Extract the (X, Y) coordinate from the center of the cell holding the provided text.  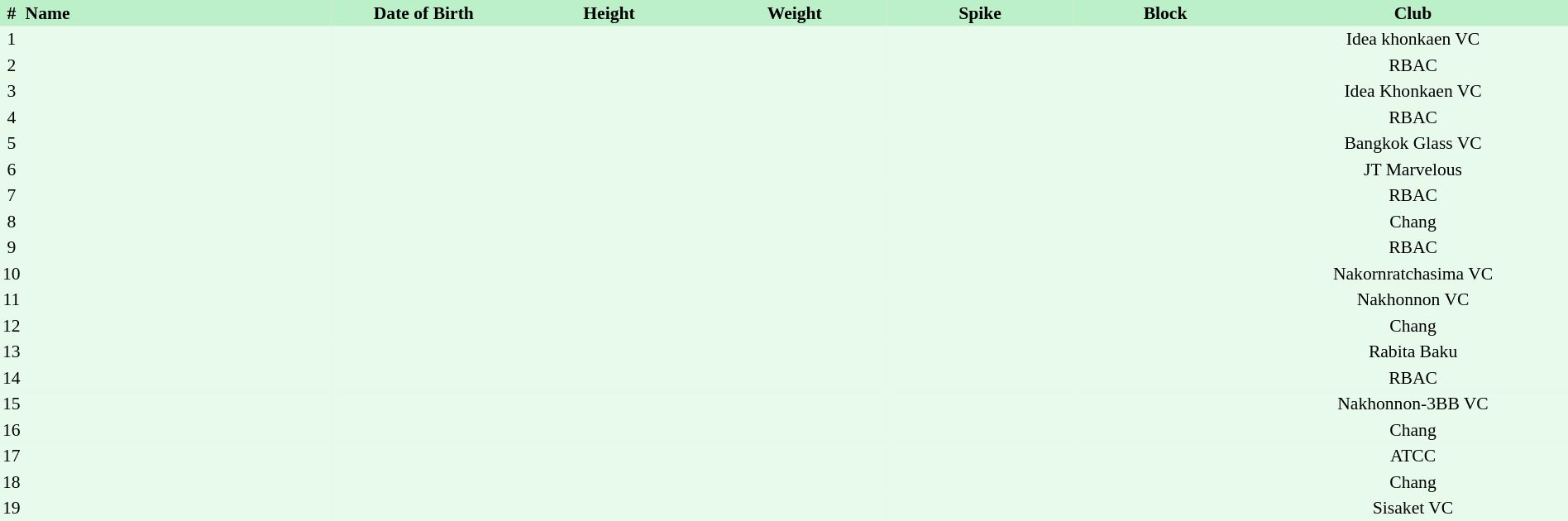
Rabita Baku (1413, 352)
15 (12, 404)
# (12, 13)
Idea Khonkaen VC (1413, 91)
Spike (980, 13)
Nakhonnon VC (1413, 299)
Height (609, 13)
Idea khonkaen VC (1413, 40)
9 (12, 248)
5 (12, 144)
18 (12, 482)
1 (12, 40)
Nakhonnon-3BB VC (1413, 404)
Sisaket VC (1413, 508)
Date of Birth (423, 13)
Club (1413, 13)
12 (12, 326)
17 (12, 456)
ATCC (1413, 456)
13 (12, 352)
4 (12, 117)
3 (12, 91)
14 (12, 378)
7 (12, 195)
Nakornratchasima VC (1413, 274)
8 (12, 222)
16 (12, 430)
Bangkok Glass VC (1413, 144)
Weight (795, 13)
10 (12, 274)
11 (12, 299)
Name (177, 13)
6 (12, 170)
2 (12, 65)
19 (12, 508)
JT Marvelous (1413, 170)
Block (1165, 13)
